Identify which cell holds the provided text, then report its [x, y] central coordinate. 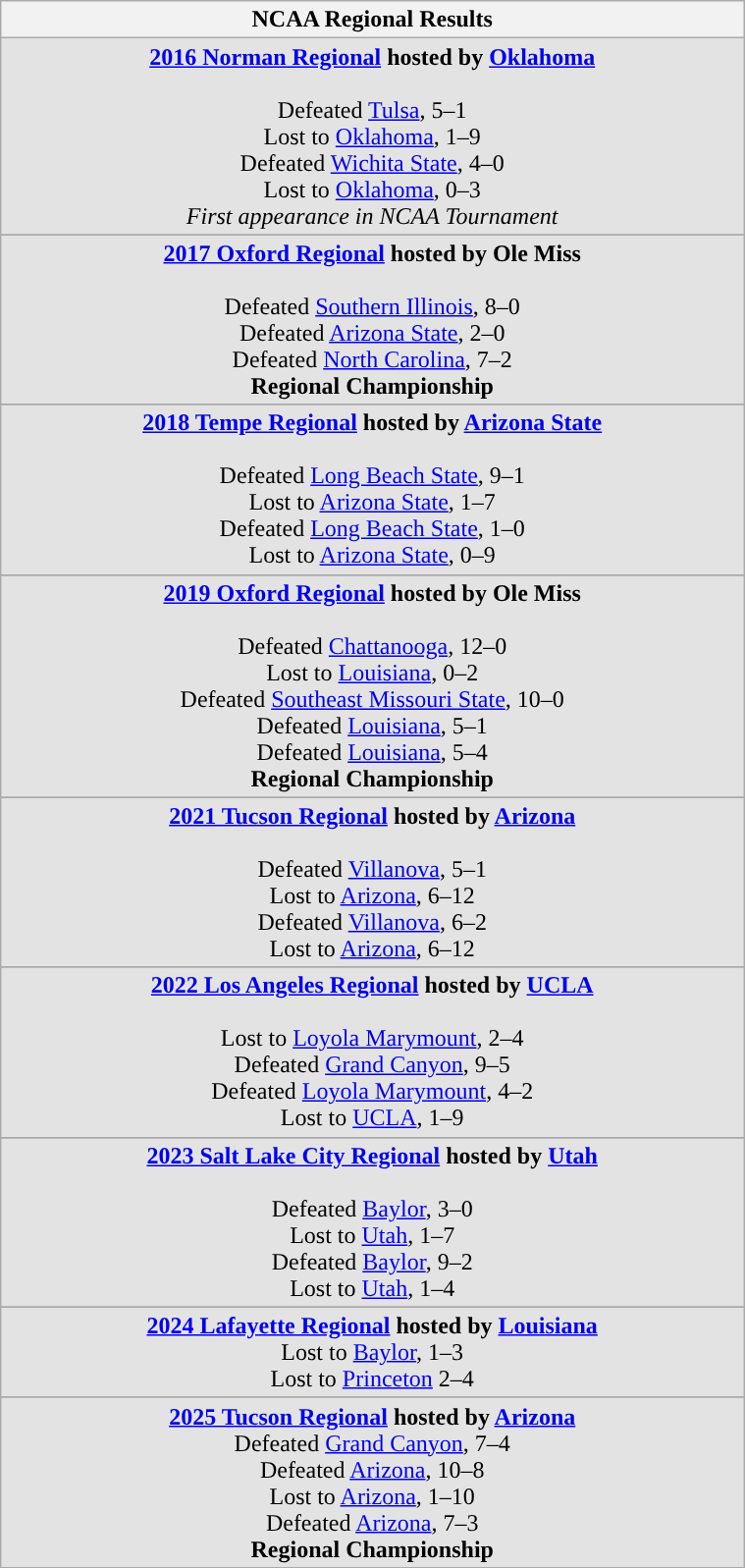
NCAA Regional Results [373, 20]
2024 Lafayette Regional hosted by Louisiana Lost to Baylor, 1–3 Lost to Princeton 2–4 [373, 1352]
2023 Salt Lake City Regional hosted by UtahDefeated Baylor, 3–0 Lost to Utah, 1–7 Defeated Baylor, 9–2 Lost to Utah, 1–4 [373, 1221]
2017 Oxford Regional hosted by Ole MissDefeated Southern Illinois, 8–0 Defeated Arizona State, 2–0 Defeated North Carolina, 7–2 Regional Championship [373, 320]
2021 Tucson Regional hosted by ArizonaDefeated Villanova, 5–1 Lost to Arizona, 6–12 Defeated Villanova, 6–2 Lost to Arizona, 6–12 [373, 882]
2022 Los Angeles Regional hosted by UCLALost to Loyola Marymount, 2–4 Defeated Grand Canyon, 9–5 Defeated Loyola Marymount, 4–2 Lost to UCLA, 1–9 [373, 1053]
